Identify which cell holds the provided text, then report its [x, y] central coordinate. 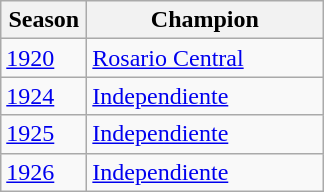
1924 [44, 96]
1925 [44, 134]
1920 [44, 58]
Rosario Central [205, 58]
1926 [44, 172]
Champion [205, 20]
Season [44, 20]
